Detect which cell encompasses the target text, then output its (X, Y) center coordinate. 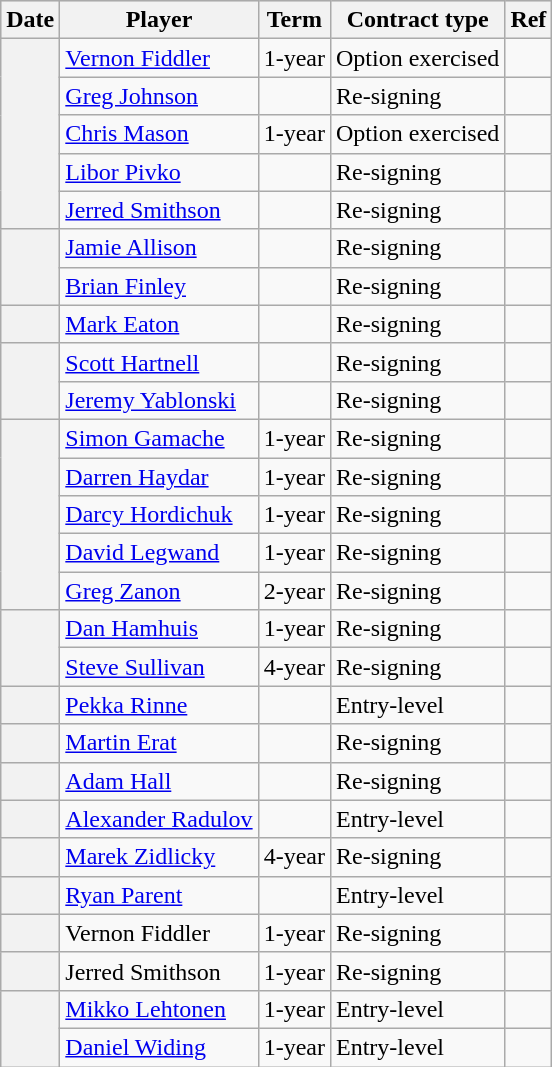
Libor Pivko (159, 172)
Ref (528, 20)
Chris Mason (159, 134)
Darcy Hordichuk (159, 515)
Dan Hamhuis (159, 629)
Term (294, 20)
Contract type (417, 20)
Pekka Rinne (159, 705)
Mark Eaton (159, 324)
Greg Zanon (159, 591)
Jeremy Yablonski (159, 400)
Adam Hall (159, 781)
Player (159, 20)
Marek Zidlicky (159, 857)
Simon Gamache (159, 438)
Darren Haydar (159, 477)
Jamie Allison (159, 248)
Greg Johnson (159, 96)
Scott Hartnell (159, 362)
Ryan Parent (159, 895)
Mikko Lehtonen (159, 1009)
David Legwand (159, 553)
Martin Erat (159, 743)
Brian Finley (159, 286)
Daniel Widing (159, 1047)
2-year (294, 591)
Steve Sullivan (159, 667)
Alexander Radulov (159, 819)
Date (30, 20)
